Search for the cell housing the specified text and yield its [x, y] center coordinate. 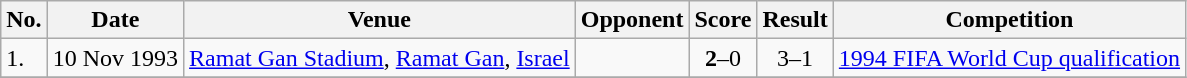
Venue [380, 20]
Result [795, 20]
1994 FIFA World Cup qualification [1009, 58]
Date [115, 20]
No. [24, 20]
3–1 [795, 58]
10 Nov 1993 [115, 58]
Opponent [632, 20]
Ramat Gan Stadium, Ramat Gan, Israel [380, 58]
Score [723, 20]
Competition [1009, 20]
1. [24, 58]
2–0 [723, 58]
